Return the [x, y] coordinate for the center point of the cell that contains the specified text.  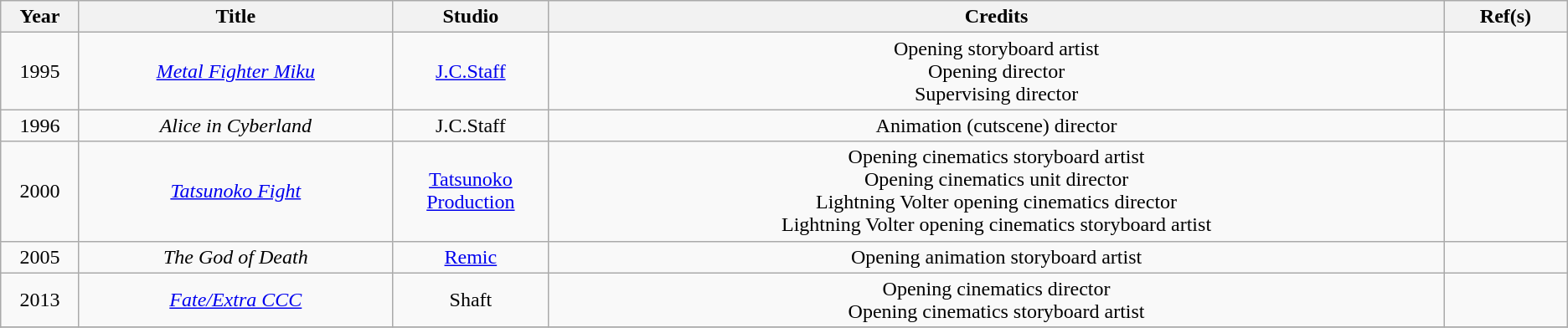
Tatsunoko Fight [235, 191]
Remic [471, 257]
Opening cinematics directorOpening cinematics storyboard artist [996, 300]
Ref(s) [1506, 17]
Studio [471, 17]
2013 [40, 300]
Year [40, 17]
Shaft [471, 300]
Animation (cutscene) director [996, 126]
2005 [40, 257]
The God of Death [235, 257]
Metal Fighter Miku [235, 71]
1995 [40, 71]
1996 [40, 126]
Alice in Cyberland [235, 126]
Credits [996, 17]
Title [235, 17]
Opening storyboard artistOpening directorSupervising director [996, 71]
Fate/Extra CCC [235, 300]
2000 [40, 191]
Opening animation storyboard artist [996, 257]
Tatsunoko Production [471, 191]
